Detect which cell encompasses the target text, then output its [x, y] center coordinate. 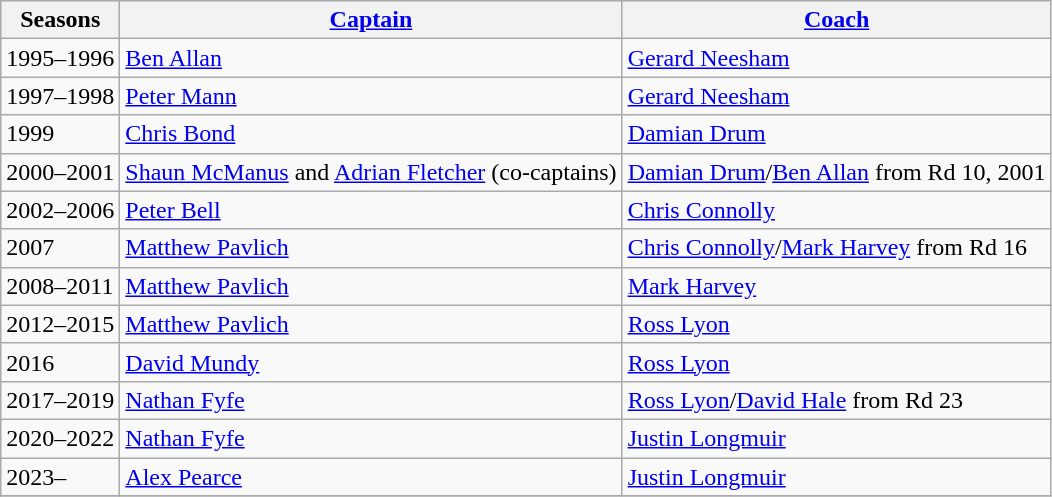
1995–1996 [60, 58]
Chris Connolly/Mark Harvey from Rd 16 [836, 248]
Damian Drum [836, 134]
Damian Drum/Ben Allan from Rd 10, 2001 [836, 172]
Shaun McManus and Adrian Fletcher (co-captains) [371, 172]
Mark Harvey [836, 286]
Peter Bell [371, 210]
1999 [60, 134]
2023– [60, 477]
2020–2022 [60, 438]
Captain [371, 20]
2012–2015 [60, 324]
1997–1998 [60, 96]
Ross Lyon/David Hale from Rd 23 [836, 400]
Chris Bond [371, 134]
David Mundy [371, 362]
Seasons [60, 20]
Coach [836, 20]
2007 [60, 248]
2008–2011 [60, 286]
2002–2006 [60, 210]
Alex Pearce [371, 477]
Ben Allan [371, 58]
2000–2001 [60, 172]
Peter Mann [371, 96]
2016 [60, 362]
Chris Connolly [836, 210]
2017–2019 [60, 400]
